Identify which cell holds the provided text, then report its [X, Y] central coordinate. 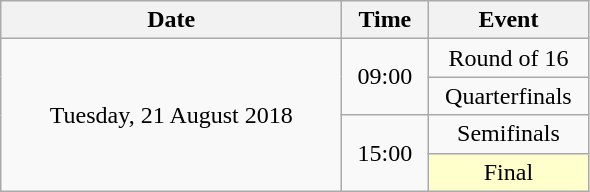
Event [508, 20]
Round of 16 [508, 58]
15:00 [385, 153]
Time [385, 20]
Tuesday, 21 August 2018 [172, 115]
Semifinals [508, 134]
Quarterfinals [508, 96]
Date [172, 20]
Final [508, 172]
09:00 [385, 77]
